Extract the [X, Y] coordinate from the center of the cell holding the provided text.  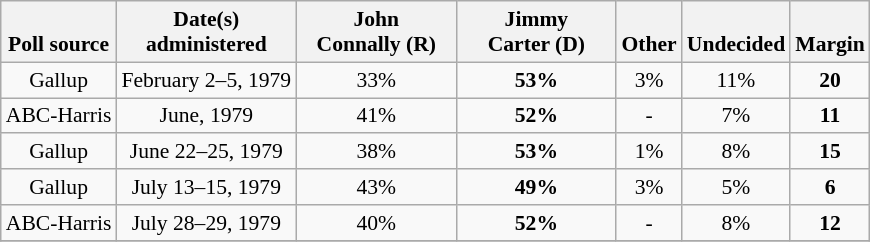
41% [376, 116]
Undecided [736, 32]
40% [376, 223]
6 [830, 187]
July 28–29, 1979 [206, 223]
July 13–15, 1979 [206, 187]
20 [830, 80]
43% [376, 187]
JimmyCarter (D) [536, 32]
Date(s)administered [206, 32]
11 [830, 116]
12 [830, 223]
38% [376, 152]
49% [536, 187]
February 2–5, 1979 [206, 80]
7% [736, 116]
5% [736, 187]
1% [648, 152]
JohnConnally (R) [376, 32]
Other [648, 32]
11% [736, 80]
Poll source [59, 32]
June 22–25, 1979 [206, 152]
Margin [830, 32]
15 [830, 152]
June, 1979 [206, 116]
33% [376, 80]
